Pinpoint the cell where the given text exists, returning its (x, y) midpoint coordinate. 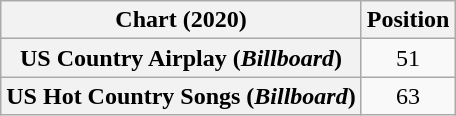
51 (408, 58)
Position (408, 20)
US Country Airplay (Billboard) (181, 58)
63 (408, 96)
Chart (2020) (181, 20)
US Hot Country Songs (Billboard) (181, 96)
